Extract the [x, y] coordinate from the center of the cell holding the provided text.  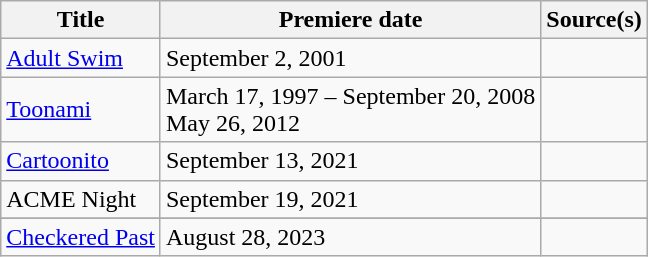
March 17, 1997 – September 20, 2008May 26, 2012 [350, 110]
September 19, 2021 [350, 199]
September 13, 2021 [350, 161]
Premiere date [350, 20]
August 28, 2023 [350, 237]
ACME Night [81, 199]
Title [81, 20]
Cartoonito [81, 161]
Adult Swim [81, 58]
Checkered Past [81, 237]
Toonami [81, 110]
Source(s) [594, 20]
September 2, 2001 [350, 58]
